Scan for the cell matching the given text and deliver its [X, Y] coordinate at center. 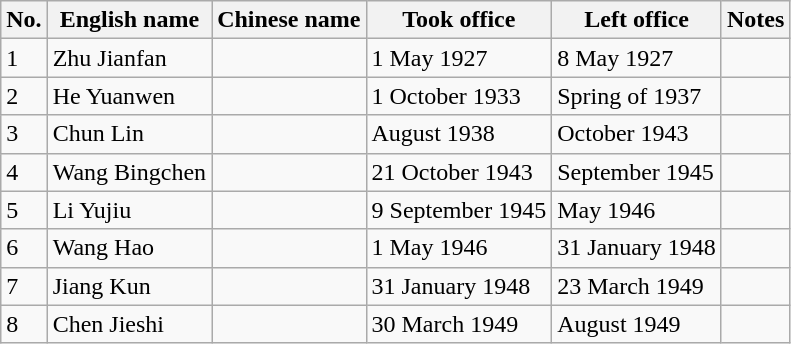
4 [24, 172]
5 [24, 210]
1 May 1946 [459, 248]
23 March 1949 [637, 286]
Chinese name [289, 20]
Took office [459, 20]
Chun Lin [129, 134]
8 [24, 324]
Chen Jieshi [129, 324]
August 1949 [637, 324]
He Yuanwen [129, 96]
August 1938 [459, 134]
1 May 1927 [459, 58]
September 1945 [637, 172]
1 October 1933 [459, 96]
Wang Bingchen [129, 172]
21 October 1943 [459, 172]
Jiang Kun [129, 286]
1 [24, 58]
7 [24, 286]
2 [24, 96]
30 March 1949 [459, 324]
3 [24, 134]
6 [24, 248]
May 1946 [637, 210]
October 1943 [637, 134]
Wang Hao [129, 248]
English name [129, 20]
No. [24, 20]
Li Yujiu [129, 210]
9 September 1945 [459, 210]
Notes [755, 20]
Spring of 1937 [637, 96]
Zhu Jianfan [129, 58]
Left office [637, 20]
8 May 1927 [637, 58]
